Capture the cell that displays the provided text and extract its [X, Y] central coordinate. 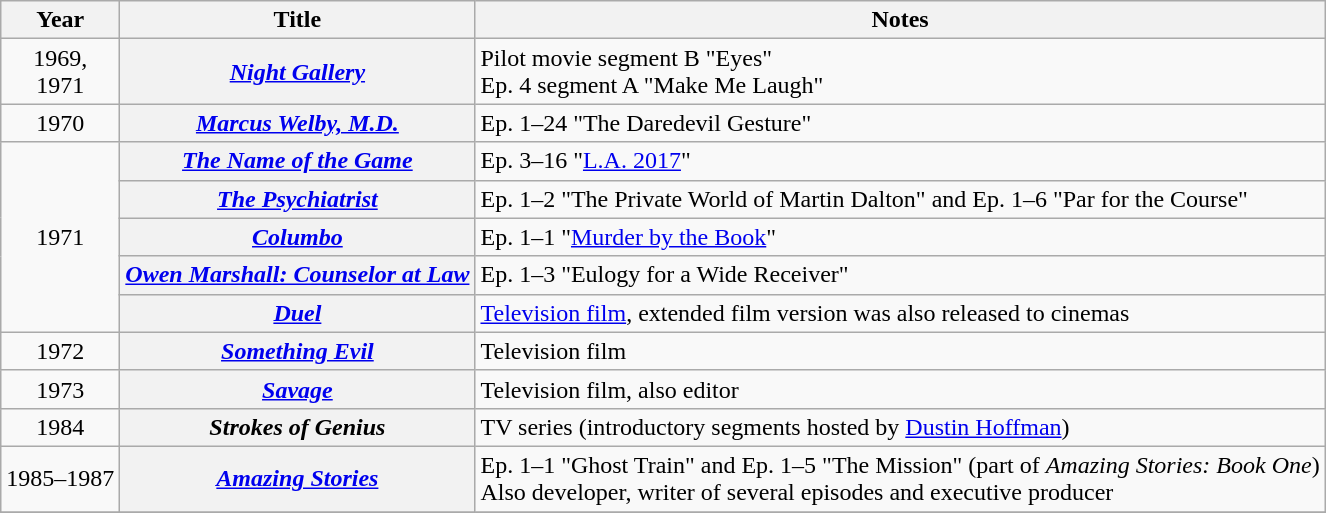
Owen Marshall: Counselor at Law [298, 275]
Notes [900, 20]
Year [60, 20]
Ep. 1–3 "Eulogy for a Wide Receiver" [900, 275]
1970 [60, 123]
1985–1987 [60, 478]
Pilot movie segment B "Eyes"Ep. 4 segment A "Make Me Laugh" [900, 72]
Marcus Welby, M.D. [298, 123]
Television film, extended film version was also released to cinemas [900, 313]
Ep. 1–2 "The Private World of Martin Dalton" and Ep. 1–6 "Par for the Course" [900, 199]
The Psychiatrist [298, 199]
Amazing Stories [298, 478]
Something Evil [298, 351]
Television film, also editor [900, 389]
Strokes of Genius [298, 427]
Savage [298, 389]
Ep. 1–1 "Murder by the Book" [900, 237]
1972 [60, 351]
1984 [60, 427]
Columbo [298, 237]
Ep. 1–24 "The Daredevil Gesture" [900, 123]
1969,1971 [60, 72]
Title [298, 20]
1971 [60, 237]
Television film [900, 351]
Ep. 1–1 "Ghost Train" and Ep. 1–5 "The Mission" (part of Amazing Stories: Book One)Also developer, writer of several episodes and executive producer [900, 478]
TV series (introductory segments hosted by Dustin Hoffman) [900, 427]
Night Gallery [298, 72]
Ep. 3–16 "L.A. 2017" [900, 161]
Duel [298, 313]
1973 [60, 389]
The Name of the Game [298, 161]
